Find where the given text appears and provide that cell's center as [X, Y] coordinate. 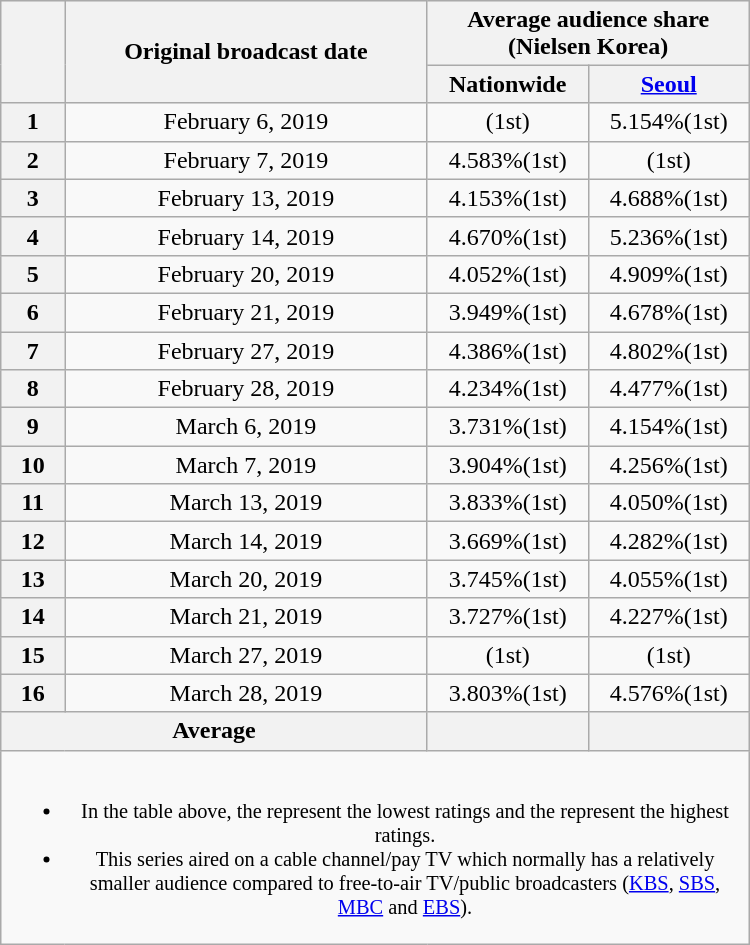
3.727%(1st) [508, 617]
March 14, 2019 [246, 541]
4.909%(1st) [668, 274]
11 [33, 503]
3.803%(1st) [508, 693]
March 28, 2019 [246, 693]
4.227%(1st) [668, 617]
1 [33, 122]
March 20, 2019 [246, 579]
4.576%(1st) [668, 693]
3 [33, 198]
February 7, 2019 [246, 160]
15 [33, 655]
February 28, 2019 [246, 389]
4.670%(1st) [508, 236]
5.236%(1st) [668, 236]
Seoul [668, 84]
February 27, 2019 [246, 351]
4.055%(1st) [668, 579]
3.669%(1st) [508, 541]
4.052%(1st) [508, 274]
14 [33, 617]
2 [33, 160]
12 [33, 541]
4.583%(1st) [508, 160]
February 14, 2019 [246, 236]
8 [33, 389]
Original broadcast date [246, 52]
3.731%(1st) [508, 427]
February 13, 2019 [246, 198]
7 [33, 351]
Average audience share(Nielsen Korea) [588, 32]
4.153%(1st) [508, 198]
5.154%(1st) [668, 122]
February 6, 2019 [246, 122]
13 [33, 579]
4 [33, 236]
4.688%(1st) [668, 198]
4.477%(1st) [668, 389]
February 20, 2019 [246, 274]
9 [33, 427]
6 [33, 312]
4.234%(1st) [508, 389]
4.386%(1st) [508, 351]
3.904%(1st) [508, 465]
March 6, 2019 [246, 427]
4.678%(1st) [668, 312]
3.745%(1st) [508, 579]
March 21, 2019 [246, 617]
3.949%(1st) [508, 312]
Average [214, 731]
February 21, 2019 [246, 312]
5 [33, 274]
Nationwide [508, 84]
March 27, 2019 [246, 655]
4.050%(1st) [668, 503]
March 13, 2019 [246, 503]
16 [33, 693]
4.282%(1st) [668, 541]
March 7, 2019 [246, 465]
4.802%(1st) [668, 351]
4.256%(1st) [668, 465]
10 [33, 465]
4.154%(1st) [668, 427]
3.833%(1st) [508, 503]
